Determine the [X, Y] coordinate at the center of the cell enclosing the given text.  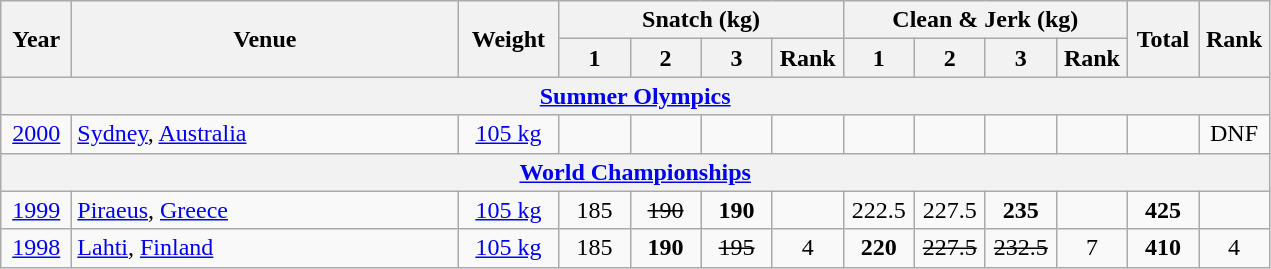
Venue [265, 39]
Clean & Jerk (kg) [985, 20]
Lahti, Finland [265, 248]
220 [878, 248]
1998 [36, 248]
Sydney, Australia [265, 134]
Snatch (kg) [701, 20]
Summer Olympics [636, 96]
195 [736, 248]
World Championships [636, 172]
2000 [36, 134]
235 [1020, 210]
Total [1162, 39]
Piraeus, Greece [265, 210]
425 [1162, 210]
DNF [1234, 134]
222.5 [878, 210]
1999 [36, 210]
Weight [508, 39]
7 [1092, 248]
410 [1162, 248]
232.5 [1020, 248]
Year [36, 39]
